Pinpoint the cell where the given text exists, returning its (X, Y) midpoint coordinate. 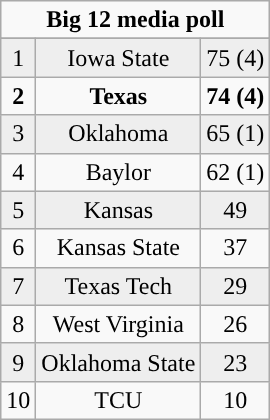
29 (236, 286)
1 (18, 58)
26 (236, 324)
6 (18, 248)
3 (18, 134)
Baylor (118, 172)
TCU (118, 400)
Oklahoma State (118, 362)
7 (18, 286)
9 (18, 362)
Texas (118, 96)
49 (236, 210)
75 (4) (236, 58)
23 (236, 362)
8 (18, 324)
5 (18, 210)
65 (1) (236, 134)
Texas Tech (118, 286)
Iowa State (118, 58)
West Virginia (118, 324)
62 (1) (236, 172)
Big 12 media poll (136, 20)
74 (4) (236, 96)
37 (236, 248)
Oklahoma (118, 134)
4 (18, 172)
Kansas (118, 210)
Kansas State (118, 248)
2 (18, 96)
